Identify which cell holds the provided text, then report its (X, Y) central coordinate. 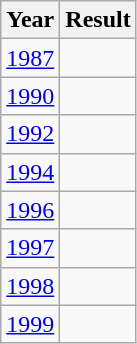
1994 (30, 172)
1996 (30, 210)
1992 (30, 134)
1997 (30, 248)
Result (98, 20)
1990 (30, 96)
1999 (30, 324)
1987 (30, 58)
1998 (30, 286)
Year (30, 20)
